From the cell containing the given text, extract its center point as (X, Y) coordinate. 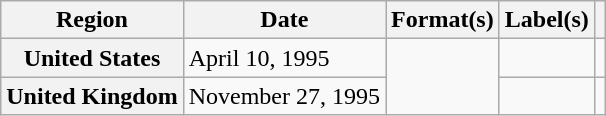
November 27, 1995 (284, 96)
United States (92, 58)
Format(s) (443, 20)
United Kingdom (92, 96)
Region (92, 20)
Date (284, 20)
Label(s) (546, 20)
April 10, 1995 (284, 58)
